Output the (x, y) coordinate of the center of the cell containing the given text.  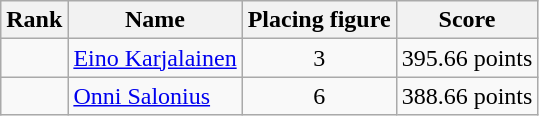
Placing figure (319, 20)
3 (319, 58)
Onni Salonius (155, 96)
Eino Karjalainen (155, 58)
Score (467, 20)
Rank (34, 20)
388.66 points (467, 96)
395.66 points (467, 58)
6 (319, 96)
Name (155, 20)
